Extract the [x, y] coordinate from the center of the cell holding the provided text.  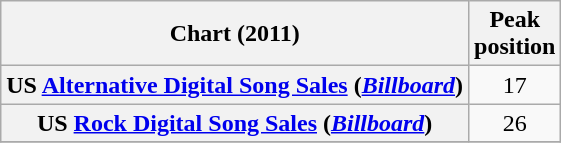
US Alternative Digital Song Sales (Billboard) [235, 85]
Chart (2011) [235, 34]
Peakposition [515, 34]
US Rock Digital Song Sales (Billboard) [235, 123]
26 [515, 123]
17 [515, 85]
